Pinpoint the cell where the given text exists, returning its (x, y) midpoint coordinate. 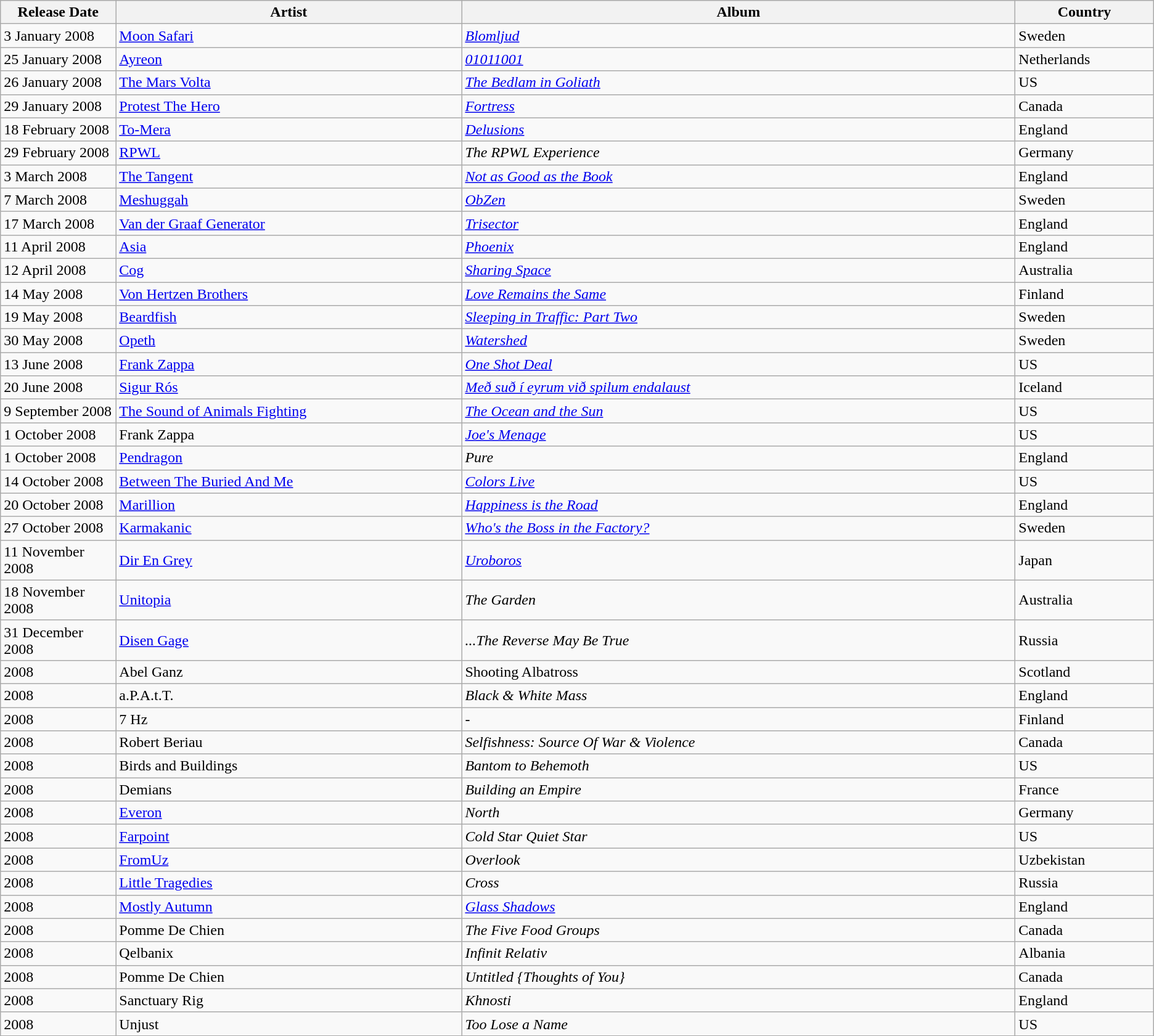
Who's the Boss in the Factory? (739, 528)
To-Mera (288, 129)
Fortress (739, 106)
Cold Star Quiet Star (739, 836)
Joe's Menage (739, 434)
Pure (739, 458)
The Garden (739, 600)
Overlook (739, 860)
11 November 2008 (58, 560)
Asia (288, 247)
12 April 2008 (58, 270)
Infinit Relativ (739, 953)
Sanctuary Rig (288, 1000)
Unjust (288, 1024)
France (1084, 789)
Country (1084, 12)
Birds and Buildings (288, 766)
The Tangent (288, 176)
14 October 2008 (58, 481)
Cross (739, 883)
The Bedlam in Goliath (739, 83)
Sharing Space (739, 270)
The Sound of Animals Fighting (288, 411)
17 March 2008 (58, 223)
Abel Ganz (288, 672)
Bantom to Behemoth (739, 766)
a.P.A.t.T. (288, 695)
Dir En Grey (288, 560)
...The Reverse May Be True (739, 640)
Uroboros (739, 560)
Love Remains the Same (739, 294)
Album (739, 12)
Phoenix (739, 247)
26 January 2008 (58, 83)
Happiness is the Road (739, 505)
Beardfish (288, 317)
The Five Food Groups (739, 930)
One Shot Deal (739, 364)
3 January 2008 (58, 36)
Með suð í eyrum við spilum endalaust (739, 388)
- (739, 719)
18 November 2008 (58, 600)
Khnosti (739, 1000)
Iceland (1084, 388)
Protest The Hero (288, 106)
Building an Empire (739, 789)
Uzbekistan (1084, 860)
27 October 2008 (58, 528)
Netherlands (1084, 59)
Unitopia (288, 600)
9 September 2008 (58, 411)
Blomljud (739, 36)
29 February 2008 (58, 153)
Mostly Autumn (288, 907)
Marillion (288, 505)
North (739, 813)
Watershed (739, 341)
Qelbanix (288, 953)
29 January 2008 (58, 106)
20 June 2008 (58, 388)
Release Date (58, 12)
14 May 2008 (58, 294)
Japan (1084, 560)
FromUz (288, 860)
The RPWL Experience (739, 153)
RPWL (288, 153)
18 February 2008 (58, 129)
Demians (288, 789)
Trisector (739, 223)
Shooting Albatross (739, 672)
31 December 2008 (58, 640)
13 June 2008 (58, 364)
Little Tragedies (288, 883)
Delusions (739, 129)
7 March 2008 (58, 200)
20 October 2008 (58, 505)
Von Hertzen Brothers (288, 294)
Not as Good as the Book (739, 176)
Farpoint (288, 836)
The Mars Volta (288, 83)
The Ocean and the Sun (739, 411)
ObZen (739, 200)
Opeth (288, 341)
Selfishness: Source Of War & Violence (739, 743)
Disen Gage (288, 640)
3 March 2008 (58, 176)
30 May 2008 (58, 341)
19 May 2008 (58, 317)
11 April 2008 (58, 247)
Glass Shadows (739, 907)
Karmakanic (288, 528)
Too Lose a Name (739, 1024)
Cog (288, 270)
Scotland (1084, 672)
Meshuggah (288, 200)
Moon Safari (288, 36)
25 January 2008 (58, 59)
01011001 (739, 59)
Sleeping in Traffic: Part Two (739, 317)
Pendragon (288, 458)
Albania (1084, 953)
Van der Graaf Generator (288, 223)
7 Hz (288, 719)
Robert Beriau (288, 743)
Untitled {Thoughts of You} (739, 977)
Ayreon (288, 59)
Sigur Rós (288, 388)
Artist (288, 12)
Colors Live (739, 481)
Between The Buried And Me (288, 481)
Black & White Mass (739, 695)
Everon (288, 813)
